Return (x, y) of the center of cell containing provided text 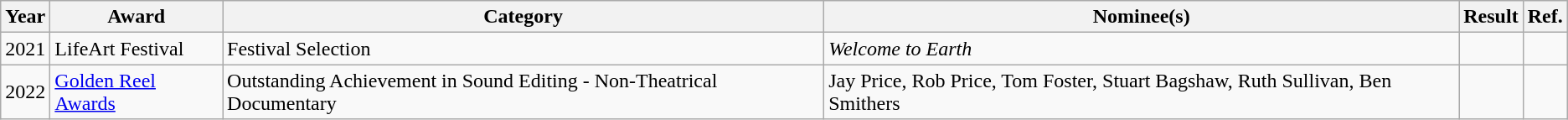
Result (1491, 17)
Ref. (1545, 17)
Nominee(s) (1142, 17)
Festival Selection (524, 49)
2021 (25, 49)
2022 (25, 92)
Welcome to Earth (1142, 49)
LifeArt Festival (137, 49)
Year (25, 17)
Jay Price, Rob Price, Tom Foster, Stuart Bagshaw, Ruth Sullivan, Ben Smithers (1142, 92)
Outstanding Achievement in Sound Editing - Non-Theatrical Documentary (524, 92)
Award (137, 17)
Golden Reel Awards (137, 92)
Category (524, 17)
